From the cell containing the given text, extract its center point as (x, y) coordinate. 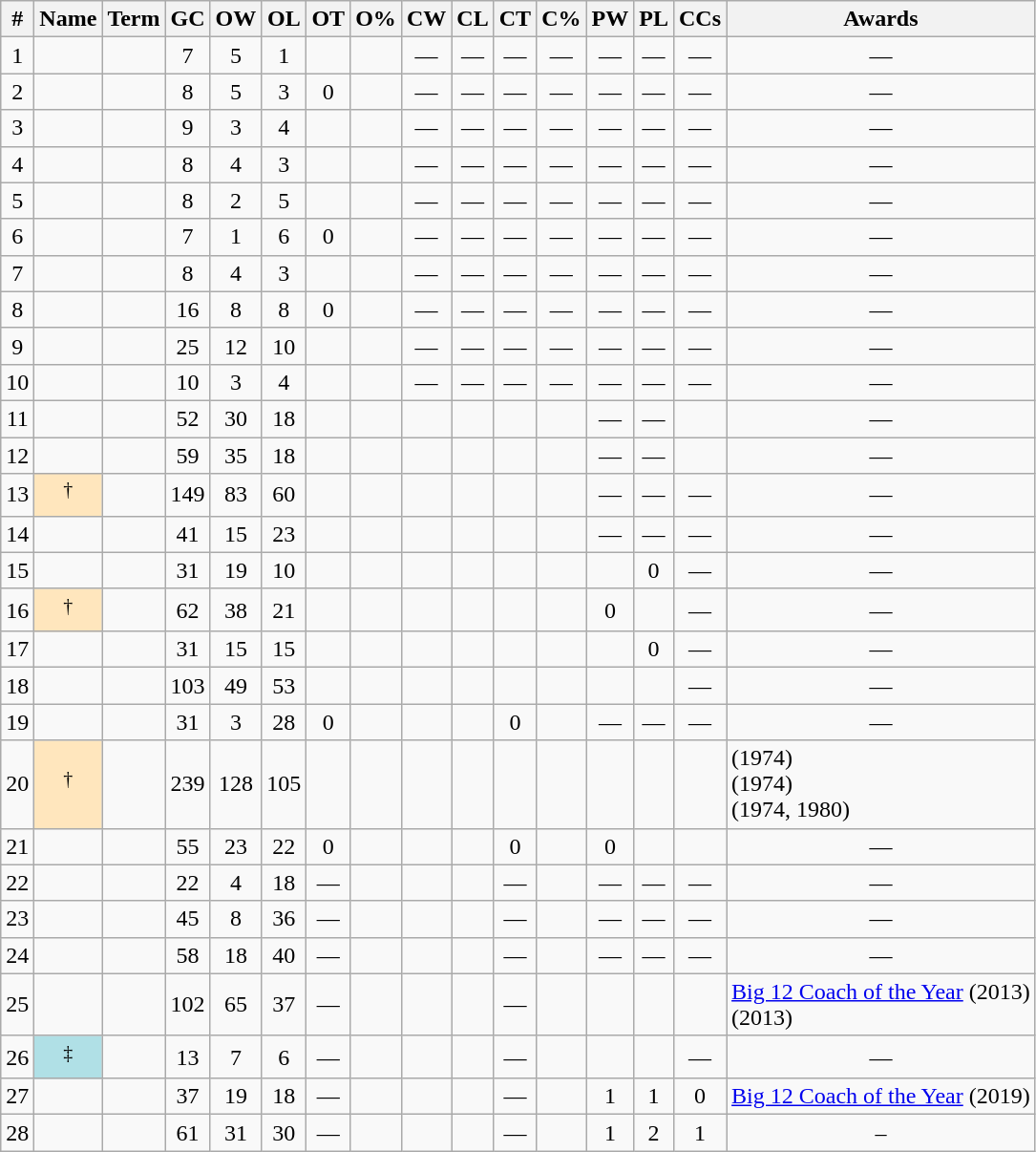
24 (17, 955)
83 (236, 495)
Big 12 Coach of the Year (2013) (2013) (881, 1005)
PW (610, 19)
PL (654, 19)
OW (236, 19)
58 (187, 955)
Name (69, 19)
CL (473, 19)
40 (285, 955)
60 (285, 495)
CW (426, 19)
C% (561, 19)
103 (187, 686)
OL (285, 19)
14 (17, 534)
– (881, 1133)
CCs (699, 19)
41 (187, 534)
35 (236, 456)
128 (236, 784)
27 (17, 1097)
61 (187, 1133)
55 (187, 846)
GC (187, 19)
O% (376, 19)
36 (285, 919)
239 (187, 784)
52 (187, 418)
20 (17, 784)
CT (515, 19)
17 (17, 650)
# (17, 19)
11 (17, 418)
49 (236, 686)
59 (187, 456)
‡ (69, 1056)
65 (236, 1005)
Term (134, 19)
Big 12 Coach of the Year (2019) (881, 1097)
(1974) (1974) (1974, 1980) (881, 784)
62 (187, 609)
45 (187, 919)
105 (285, 784)
Awards (881, 19)
102 (187, 1005)
38 (236, 609)
26 (17, 1056)
149 (187, 495)
OT (328, 19)
53 (285, 686)
